For the text-containing cell, return its midpoint in [X, Y] coordinate format. 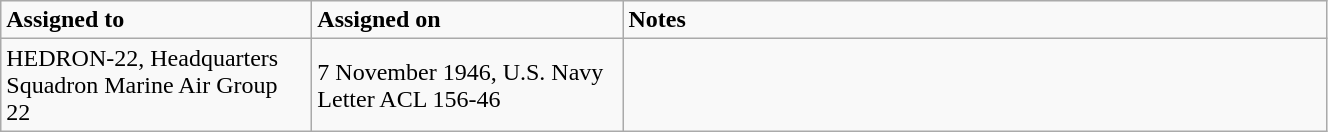
Assigned on [468, 20]
Assigned to [156, 20]
HEDRON-22, Headquarters Squadron Marine Air Group 22 [156, 85]
7 November 1946, U.S. Navy Letter ACL 156-46 [468, 85]
Notes [975, 20]
